Return the [x, y] coordinate for the center point of the cell that contains the specified text.  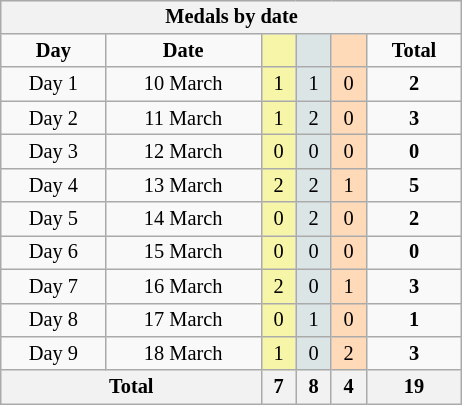
16 March [183, 286]
13 March [183, 185]
Day 8 [53, 320]
4 [348, 387]
14 March [183, 219]
Day 4 [53, 185]
8 [314, 387]
19 [414, 387]
Day 9 [53, 354]
Day 3 [53, 152]
Day 7 [53, 286]
11 March [183, 118]
Day 5 [53, 219]
Day [53, 51]
18 March [183, 354]
17 March [183, 320]
5 [414, 185]
12 March [183, 152]
10 March [183, 84]
Day 2 [53, 118]
Medals by date [231, 17]
7 [278, 387]
Date [183, 51]
Day 6 [53, 253]
Day 1 [53, 84]
15 March [183, 253]
